Scan for the cell matching the given text and deliver its [X, Y] coordinate at center. 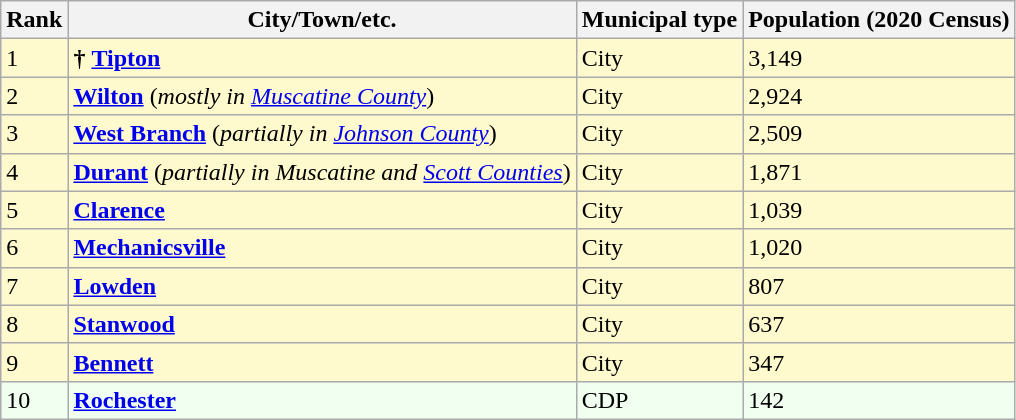
9 [34, 362]
2 [34, 96]
1,871 [879, 172]
4 [34, 172]
1 [34, 58]
637 [879, 324]
Bennett [322, 362]
2,924 [879, 96]
3,149 [879, 58]
10 [34, 400]
Wilton (mostly in Muscatine County) [322, 96]
3 [34, 134]
142 [879, 400]
807 [879, 286]
Clarence [322, 210]
Durant (partially in Muscatine and Scott Counties) [322, 172]
7 [34, 286]
City/Town/etc. [322, 20]
5 [34, 210]
Rank [34, 20]
2,509 [879, 134]
1,039 [879, 210]
1,020 [879, 248]
Lowden [322, 286]
Municipal type [659, 20]
West Branch (partially in Johnson County) [322, 134]
Mechanicsville [322, 248]
CDP [659, 400]
Rochester [322, 400]
Population (2020 Census) [879, 20]
8 [34, 324]
† Tipton [322, 58]
Stanwood [322, 324]
347 [879, 362]
6 [34, 248]
